Return [x, y] of the center of cell containing provided text 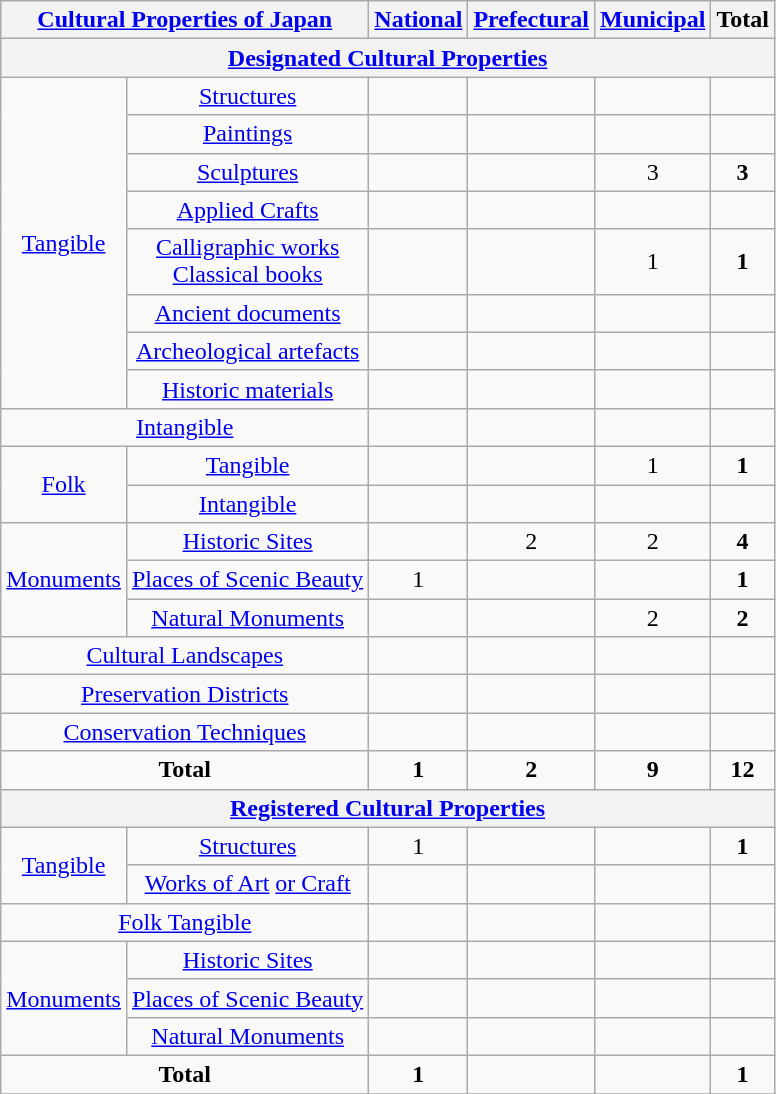
Folk Tangible [185, 922]
Folk [64, 484]
Cultural Properties of Japan [185, 20]
12 [743, 770]
Prefectural [532, 20]
National [418, 20]
Paintings [247, 134]
Cultural Landscapes [185, 656]
Designated Cultural Properties [388, 58]
Applied Crafts [247, 210]
Ancient documents [247, 313]
Calligraphic worksClassical books [247, 262]
Registered Cultural Properties [388, 808]
Preservation Districts [185, 694]
Historic materials [247, 389]
Works of Art or Craft [247, 884]
9 [652, 770]
Municipal [652, 20]
Conservation Techniques [185, 732]
Sculptures [247, 172]
Archeological artefacts [247, 351]
4 [743, 542]
